Identify which cell holds the provided text, then report its [x, y] central coordinate. 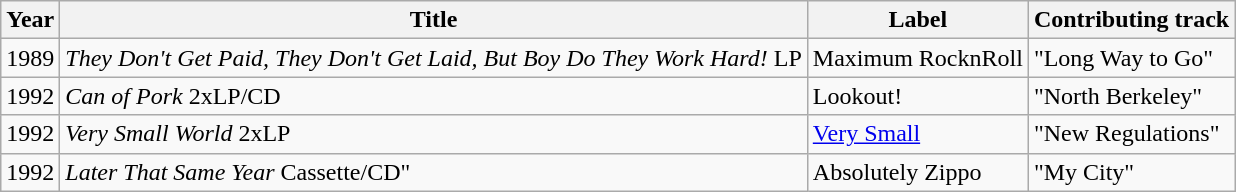
Lookout! [918, 96]
Very Small World 2xLP [434, 134]
"New Regulations" [1131, 134]
Absolutely Zippo [918, 172]
Year [30, 20]
They Don't Get Paid, They Don't Get Laid, But Boy Do They Work Hard! LP [434, 58]
"My City" [1131, 172]
Label [918, 20]
"Long Way to Go" [1131, 58]
Can of Pork 2xLP/CD [434, 96]
Later That Same Year Cassette/CD" [434, 172]
Very Small [918, 134]
Title [434, 20]
1989 [30, 58]
"North Berkeley" [1131, 96]
Contributing track [1131, 20]
Maximum RocknRoll [918, 58]
